Provide the [x, y] coordinate of the cell's center where the given text is located.  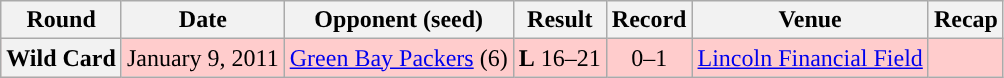
L 16–21 [560, 58]
Lincoln Financial Field [810, 58]
Round [62, 20]
January 9, 2011 [202, 58]
Date [202, 20]
Venue [810, 20]
Recap [966, 20]
Result [560, 20]
Green Bay Packers (6) [398, 58]
Wild Card [62, 58]
Record [649, 20]
Opponent (seed) [398, 20]
0–1 [649, 58]
